From the cell containing the given text, extract its center point as [X, Y] coordinate. 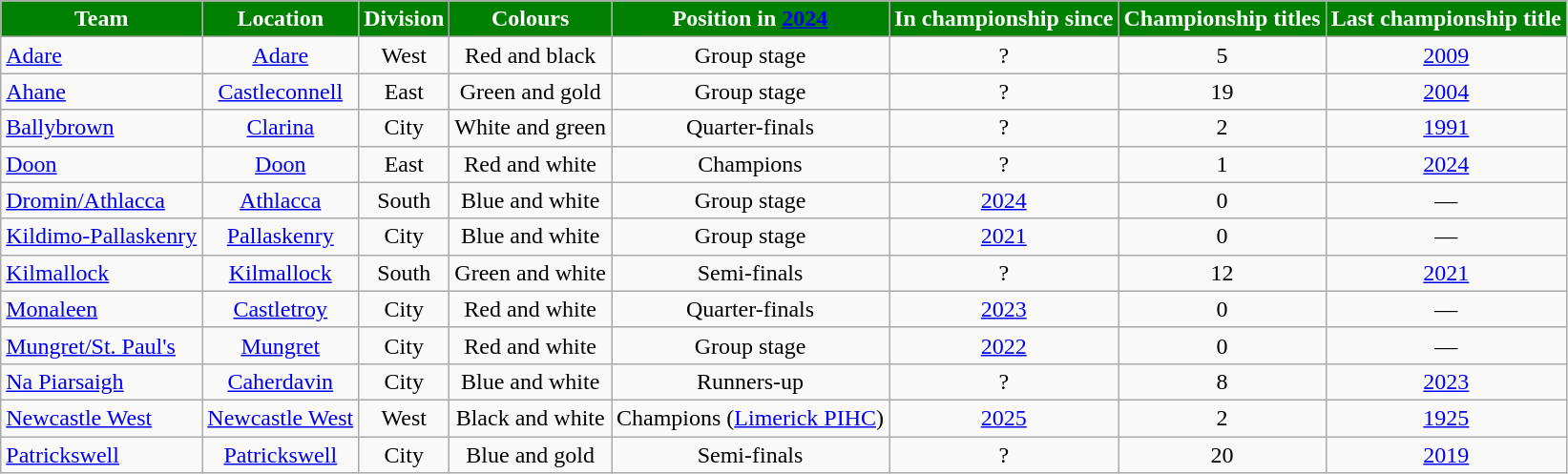
Black and white [531, 418]
1925 [1446, 418]
8 [1222, 381]
Champions [750, 164]
2022 [1004, 345]
1991 [1446, 128]
Caherdavin [281, 381]
White and green [531, 128]
2019 [1446, 455]
Ahane [101, 92]
2025 [1004, 418]
Location [281, 19]
1 [1222, 164]
Castleconnell [281, 92]
Dromin/Athlacca [101, 200]
Green and white [531, 273]
Pallaskenry [281, 237]
Mungret/St. Paul's [101, 345]
Na Piarsaigh [101, 381]
Team [101, 19]
Last championship title [1446, 19]
Championship titles [1222, 19]
5 [1222, 55]
Champions (Limerick PIHC) [750, 418]
Green and gold [531, 92]
19 [1222, 92]
Kildimo-Pallaskenry [101, 237]
In championship since [1004, 19]
Runners-up [750, 381]
Castletroy [281, 309]
Ballybrown [101, 128]
Mungret [281, 345]
Clarina [281, 128]
Division [405, 19]
Colours [531, 19]
Athlacca [281, 200]
12 [1222, 273]
Blue and gold [531, 455]
Monaleen [101, 309]
2009 [1446, 55]
Position in 2024 [750, 19]
Red and black [531, 55]
20 [1222, 455]
2004 [1446, 92]
